Detect which cell encompasses the target text, then output its [x, y] center coordinate. 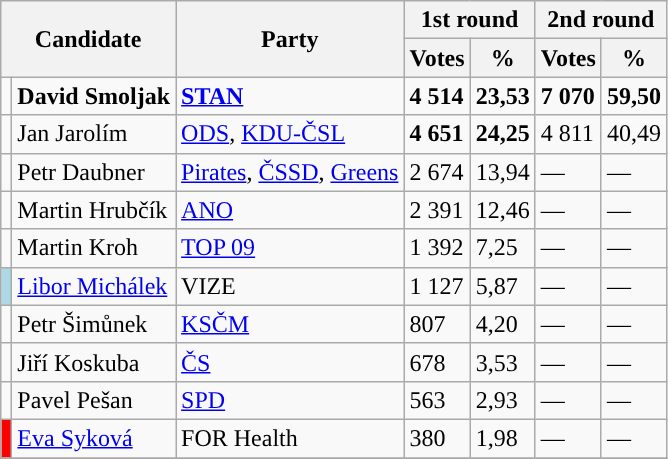
563 [437, 400]
David Smoljak [94, 96]
Candidate [88, 39]
5,87 [502, 286]
Petr Daubner [94, 172]
2 674 [437, 172]
Martin Kroh [94, 248]
Libor Michálek [94, 286]
4 811 [568, 134]
Pavel Pešan [94, 400]
FOR Health [290, 438]
Eva Syková [94, 438]
Martin Hrubčík [94, 210]
807 [437, 324]
3,53 [502, 362]
24,25 [502, 134]
Jiří Koskuba [94, 362]
2nd round [600, 20]
Jan Jarolím [94, 134]
1,98 [502, 438]
2,93 [502, 400]
12,46 [502, 210]
1st round [470, 20]
4,20 [502, 324]
13,94 [502, 172]
678 [437, 362]
59,50 [634, 96]
ČS [290, 362]
40,49 [634, 134]
STAN [290, 96]
VIZE [290, 286]
Petr Šimůnek [94, 324]
2 391 [437, 210]
ODS, KDU-ČSL [290, 134]
ANO [290, 210]
7 070 [568, 96]
4 514 [437, 96]
380 [437, 438]
TOP 09 [290, 248]
Party [290, 39]
SPD [290, 400]
1 127 [437, 286]
1 392 [437, 248]
Pirates, ČSSD, Greens [290, 172]
4 651 [437, 134]
23,53 [502, 96]
KSČM [290, 324]
7,25 [502, 248]
